Determine the [X, Y] coordinate at the center of the cell enclosing the given text.  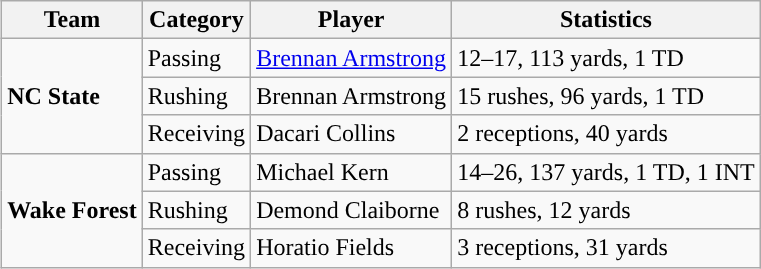
Horatio Fields [352, 248]
Dacari Collins [352, 134]
Player [352, 20]
2 receptions, 40 yards [606, 134]
Category [196, 20]
Michael Kern [352, 172]
Statistics [606, 20]
NC State [72, 96]
Wake Forest [72, 210]
14–26, 137 yards, 1 TD, 1 INT [606, 172]
Demond Claiborne [352, 210]
12–17, 113 yards, 1 TD [606, 58]
15 rushes, 96 yards, 1 TD [606, 96]
8 rushes, 12 yards [606, 210]
Team [72, 20]
3 receptions, 31 yards [606, 248]
